Identify which cell holds the provided text, then report its (x, y) central coordinate. 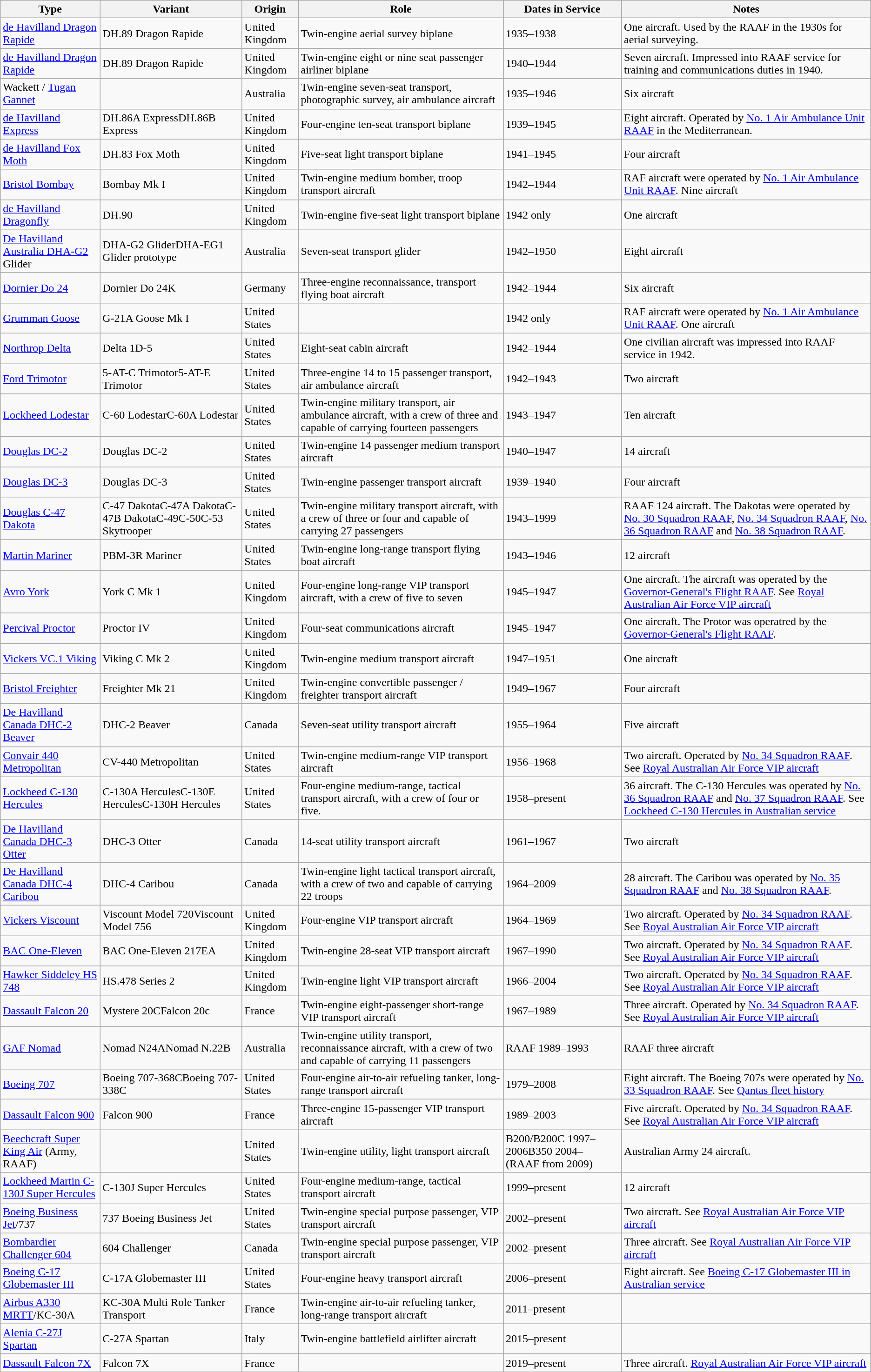
Three aircraft. Royal Australian Air Force VIP aircraft (746, 1363)
Airbus A330 MRTT/KC-30A (50, 1309)
Seven-seat transport glider (401, 251)
Vickers VC.1 Viking (50, 659)
1955–1964 (563, 725)
Bristol Freighter (50, 688)
1964–2009 (563, 884)
2011–present (563, 1309)
14-seat utility transport aircraft (401, 841)
de Havilland Express (50, 124)
Four-engine heavy transport aircraft (401, 1278)
1958–present (563, 798)
1961–1967 (563, 841)
C-130J Super Hercules (171, 1188)
1967–1989 (563, 1011)
Ten aircraft (746, 415)
1943–1999 (563, 519)
Four-engine ten-seat transport biplane (401, 124)
G-21A Goose Mk I (171, 318)
Dornier Do 24K (171, 287)
Twin-engine battlefield airlifter aircraft (401, 1339)
BAC One-Eleven (50, 951)
Dornier Do 24 (50, 287)
Boeing 707 (50, 1085)
1947–1951 (563, 659)
Four-engine medium-range, tactical transport aircraft (401, 1188)
Seven aircraft. Impressed into RAAF service for training and communications duties in 1940. (746, 63)
Freighter Mk 21 (171, 688)
HS.478 Series 2 (171, 981)
Origin (270, 9)
RAF aircraft were operated by No. 1 Air Ambulance Unit RAAF. One aircraft (746, 318)
Three-engine 14 to 15 passenger transport, air ambulance aircraft (401, 379)
Lockheed Lodestar (50, 415)
Three-engine reconnaissance, transport flying boat aircraft (401, 287)
Twin-engine utility transport, reconnaissance aircraft, with a crew of two and capable of carrying 11 passengers (401, 1048)
1939–1945 (563, 124)
De Havilland Canada DHC-3 Otter (50, 841)
1943–1946 (563, 555)
Eight aircraft. The Boeing 707s were operated by No. 33 Squadron RAAF. See Qantas fleet history (746, 1085)
Lockheed Martin C-130J Super Hercules (50, 1188)
Eight aircraft. See Boeing C-17 Globemaster III in Australian service (746, 1278)
Four-seat communications aircraft (401, 628)
DH.83 Fox Moth (171, 154)
Boeing Business Jet/737 (50, 1218)
Twin-engine seven-seat transport, photographic survey, air ambulance aircraft (401, 94)
14 aircraft (746, 452)
Twin-engine eight or nine seat passenger airliner biplane (401, 63)
Twin-engine long-range transport flying boat aircraft (401, 555)
Twin-engine air-to-air refueling tanker, long-range transport aircraft (401, 1309)
C-27A Spartan (171, 1339)
1964–1969 (563, 920)
RAAF three aircraft (746, 1048)
De Havilland Canada DHC-4 Caribou (50, 884)
1939–1940 (563, 482)
Beechcraft Super King Air (Army, RAAF) (50, 1151)
Delta 1D-5 (171, 348)
Bombardier Challenger 604 (50, 1248)
DHC-4 Caribou (171, 884)
Four-engine medium-range, tactical transport aircraft, with a crew of four or five. (401, 798)
Ford Trimotor (50, 379)
Italy (270, 1339)
1941–1945 (563, 154)
KC-30A Multi Role Tanker Transport (171, 1309)
1949–1967 (563, 688)
1942–1950 (563, 251)
C-60 LodestarC-60A Lodestar (171, 415)
Falcon 7X (171, 1363)
Percival Proctor (50, 628)
RAAF 1989–1993 (563, 1048)
Hawker Siddeley HS 748 (50, 981)
Boeing 707-368CBoeing 707-338C (171, 1085)
Viking C Mk 2 (171, 659)
1979–2008 (563, 1085)
DHA-G2 GliderDHA-EG1 Glider prototype (171, 251)
York C Mk 1 (171, 592)
Four-engine long-range VIP transport aircraft, with a crew of five to seven (401, 592)
Three-engine 15-passenger VIP transport aircraft (401, 1114)
1989–2003 (563, 1114)
5-AT-C Trimotor5-AT-E Trimotor (171, 379)
Twin-engine medium-range VIP transport aircraft (401, 762)
Grumman Goose (50, 318)
36 aircraft. The C-130 Hercules was operated by No. 36 Squadron RAAF and No. 37 Squadron RAAF. See Lockheed C-130 Hercules in Australian service (746, 798)
1966–2004 (563, 981)
28 aircraft. The Caribou was operated by No. 35 Squadron RAAF and No. 38 Squadron RAAF. (746, 884)
Three aircraft. Operated by No. 34 Squadron RAAF. See Royal Australian Air Force VIP aircraft (746, 1011)
de Havilland Dragonfly (50, 215)
Boeing C-17 Globemaster III (50, 1278)
DH.90 (171, 215)
Bombay Mk I (171, 184)
Viscount Model 720Viscount Model 756 (171, 920)
C-17A Globemaster III (171, 1278)
Seven-seat utility transport aircraft (401, 725)
Twin-engine utility, light transport aircraft (401, 1151)
Twin-engine convertible passenger / freighter transport aircraft (401, 688)
2019–present (563, 1363)
Northrop Delta (50, 348)
Variant (171, 9)
Dates in Service (563, 9)
RAF aircraft were operated by No. 1 Air Ambulance Unit RAAF. Nine aircraft (746, 184)
Twin-engine light VIP transport aircraft (401, 981)
Lockheed C-130 Hercules (50, 798)
1935–1946 (563, 94)
2015–present (563, 1339)
Avro York (50, 592)
DHC-2 Beaver (171, 725)
1943–1947 (563, 415)
Twin-engine military transport aircraft, with a crew of three or four and capable of carrying 27 passengers (401, 519)
Twin-engine 28-seat VIP transport aircraft (401, 951)
Five aircraft (746, 725)
Four-engine air-to-air refueling tanker, long-range transport aircraft (401, 1085)
Dassault Falcon 7X (50, 1363)
Vickers Viscount (50, 920)
Twin-engine light tactical transport aircraft, with a crew of two and capable of carrying 22 troops (401, 884)
Three aircraft. See Royal Australian Air Force VIP aircraft (746, 1248)
Four-engine VIP transport aircraft (401, 920)
Eight aircraft (746, 251)
Type (50, 9)
One aircraft. The aircraft was operated by the Governor-General's Flight RAAF. See Royal Australian Air Force VIP aircraft (746, 592)
Dassault Falcon 900 (50, 1114)
Nomad N24ANomad N.22B (171, 1048)
Twin-engine medium transport aircraft (401, 659)
DHC-3 Otter (171, 841)
B200/B200C 1997–2006B350 2004– (RAAF from 2009) (563, 1151)
Notes (746, 9)
1940–1944 (563, 63)
1956–1968 (563, 762)
2006–present (563, 1278)
Twin-engine 14 passenger medium transport aircraft (401, 452)
Proctor IV (171, 628)
737 Boeing Business Jet (171, 1218)
1940–1947 (563, 452)
CV-440 Metropolitan (171, 762)
One civilian aircraft was impressed into RAAF service in 1942. (746, 348)
GAF Nomad (50, 1048)
Convair 440 Metropolitan (50, 762)
One aircraft. The Protor was operatred by the Governor-General's Flight RAAF. (746, 628)
C-47 DakotaC-47A DakotaC-47B DakotaC-49C-50C-53 Skytrooper (171, 519)
1942–1943 (563, 379)
Role (401, 9)
Mystere 20CFalcon 20c (171, 1011)
Five-seat light transport biplane (401, 154)
1967–1990 (563, 951)
Martin Mariner (50, 555)
Eight-seat cabin aircraft (401, 348)
de Havilland Fox Moth (50, 154)
Twin-engine military transport, air ambulance aircraft, with a crew of three and capable of carrying fourteen passengers (401, 415)
Alenia C-27J Spartan (50, 1339)
604 Challenger (171, 1248)
Bristol Bombay (50, 184)
RAAF 124 aircraft. The Dakotas were operated by No. 30 Squadron RAAF, No. 34 Squadron RAAF, No. 36 Squadron RAAF and No. 38 Squadron RAAF. (746, 519)
De Havilland Australia DHA-G2 Glider (50, 251)
Dassault Falcon 20 (50, 1011)
DH.86A ExpressDH.86B Express (171, 124)
Twin-engine passenger transport aircraft (401, 482)
C-130A HerculesC-130E HerculesC-130H Hercules (171, 798)
Twin-engine eight-passenger short-range VIP transport aircraft (401, 1011)
Eight aircraft. Operated by No. 1 Air Ambulance Unit RAAF in the Mediterranean. (746, 124)
Wackett / Tugan Gannet (50, 94)
Australian Army 24 aircraft. (746, 1151)
Falcon 900 (171, 1114)
PBM-3R Mariner (171, 555)
BAC One-Eleven 217EA (171, 951)
De Havilland Canada DHC-2 Beaver (50, 725)
Twin-engine medium bomber, troop transport aircraft (401, 184)
Twin-engine aerial survey biplane (401, 33)
Germany (270, 287)
1999–present (563, 1188)
One aircraft. Used by the RAAF in the 1930s for aerial surveying. (746, 33)
1935–1938 (563, 33)
Douglas C-47 Dakota (50, 519)
Five aircraft. Operated by No. 34 Squadron RAAF. See Royal Australian Air Force VIP aircraft (746, 1114)
Twin-engine five-seat light transport biplane (401, 215)
Two aircraft. See Royal Australian Air Force VIP aircraft (746, 1218)
